Identify which cell holds the provided text, then report its [x, y] central coordinate. 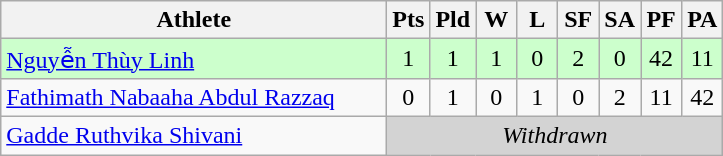
SF [578, 20]
PF [662, 20]
Nguyễn Thùy Linh [194, 59]
Gadde Ruthvika Shivani [194, 135]
Withdrawn [555, 135]
L [538, 20]
W [496, 20]
Fathimath Nabaaha Abdul Razzaq [194, 97]
Pld [453, 20]
Pts [408, 20]
PA [702, 20]
Athlete [194, 20]
SA [620, 20]
